Locate the cell with the specified text and output its [X, Y] center coordinate. 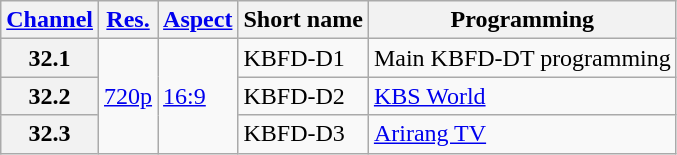
KBS World [522, 96]
KBFD-D2 [303, 96]
720p [128, 96]
32.2 [50, 96]
Main KBFD-DT programming [522, 58]
Arirang TV [522, 134]
32.3 [50, 134]
KBFD-D3 [303, 134]
KBFD-D1 [303, 58]
32.1 [50, 58]
Aspect [198, 20]
Short name [303, 20]
16:9 [198, 96]
Channel [50, 20]
Programming [522, 20]
Res. [128, 20]
